Identify which cell holds the provided text, then report its [x, y] central coordinate. 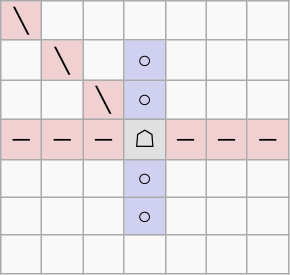
☖ [144, 139]
